Return [x, y] of the center of cell containing provided text 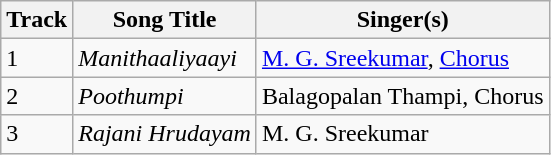
Rajani Hrudayam [165, 134]
Balagopalan Thampi, Chorus [402, 96]
Singer(s) [402, 20]
2 [37, 96]
M. G. Sreekumar [402, 134]
Song Title [165, 20]
Poothumpi [165, 96]
Track [37, 20]
Manithaaliyaayi [165, 58]
1 [37, 58]
M. G. Sreekumar, Chorus [402, 58]
3 [37, 134]
